From the cell containing the given text, extract its center point as [x, y] coordinate. 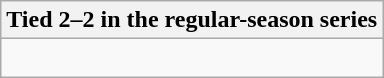
Tied 2–2 in the regular-season series [192, 20]
